From the cell containing the given text, extract its center point as (X, Y) coordinate. 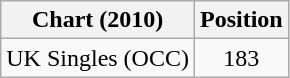
183 (241, 58)
Position (241, 20)
Chart (2010) (98, 20)
UK Singles (OCC) (98, 58)
